Identify which cell holds the provided text, then report its [X, Y] central coordinate. 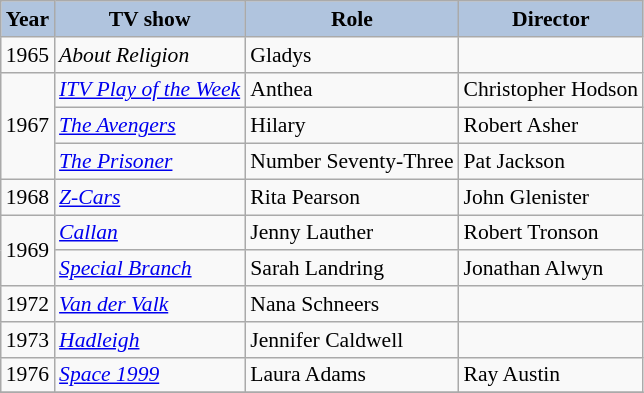
Space 1999 [150, 375]
Nana Schneers [352, 304]
Jonathan Alwyn [552, 269]
1968 [28, 197]
1969 [28, 250]
Gladys [352, 55]
Laura Adams [352, 375]
1973 [28, 340]
Robert Asher [552, 126]
1972 [28, 304]
Z-Cars [150, 197]
Jennifer Caldwell [352, 340]
Hadleigh [150, 340]
TV show [150, 19]
1976 [28, 375]
Hilary [352, 126]
Director [552, 19]
Rita Pearson [352, 197]
1967 [28, 126]
Van der Valk [150, 304]
Number Seventy-Three [352, 162]
John Glenister [552, 197]
Role [352, 19]
Anthea [352, 90]
1965 [28, 55]
Special Branch [150, 269]
The Prisoner [150, 162]
Robert Tronson [552, 233]
Christopher Hodson [552, 90]
ITV Play of the Week [150, 90]
Ray Austin [552, 375]
Pat Jackson [552, 162]
Callan [150, 233]
About Religion [150, 55]
The Avengers [150, 126]
Jenny Lauther [352, 233]
Sarah Landring [352, 269]
Year [28, 19]
